Return [x, y] of the center of cell containing provided text 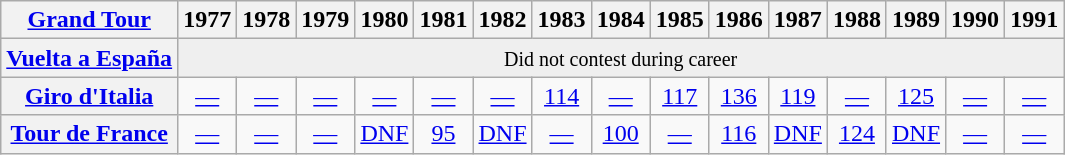
117 [680, 96]
1988 [856, 20]
1990 [976, 20]
1985 [680, 20]
1982 [502, 20]
Grand Tour [90, 20]
Giro d'Italia [90, 96]
Vuelta a España [90, 58]
1977 [208, 20]
1987 [798, 20]
1984 [620, 20]
119 [798, 96]
136 [738, 96]
124 [856, 134]
1979 [326, 20]
Tour de France [90, 134]
1978 [266, 20]
125 [916, 96]
100 [620, 134]
116 [738, 134]
1980 [384, 20]
1981 [444, 20]
1989 [916, 20]
95 [444, 134]
1991 [1034, 20]
114 [562, 96]
1986 [738, 20]
1983 [562, 20]
Did not contest during career [621, 58]
